Return the [X, Y] coordinate for the center point of the cell that contains the specified text.  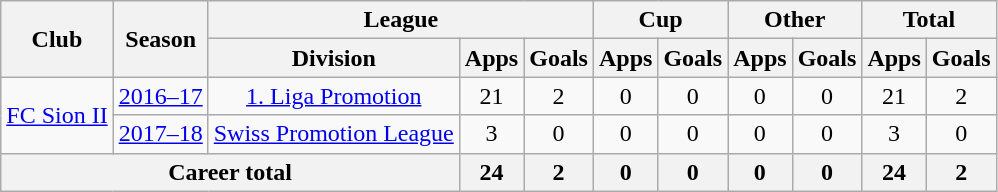
1. Liga Promotion [334, 96]
Swiss Promotion League [334, 134]
Division [334, 58]
2017–18 [160, 134]
Club [57, 39]
FC Sion II [57, 115]
League [400, 20]
Total [929, 20]
Cup [660, 20]
Other [795, 20]
Career total [230, 172]
2016–17 [160, 96]
Season [160, 39]
